Search for the cell housing the specified text and yield its (x, y) center coordinate. 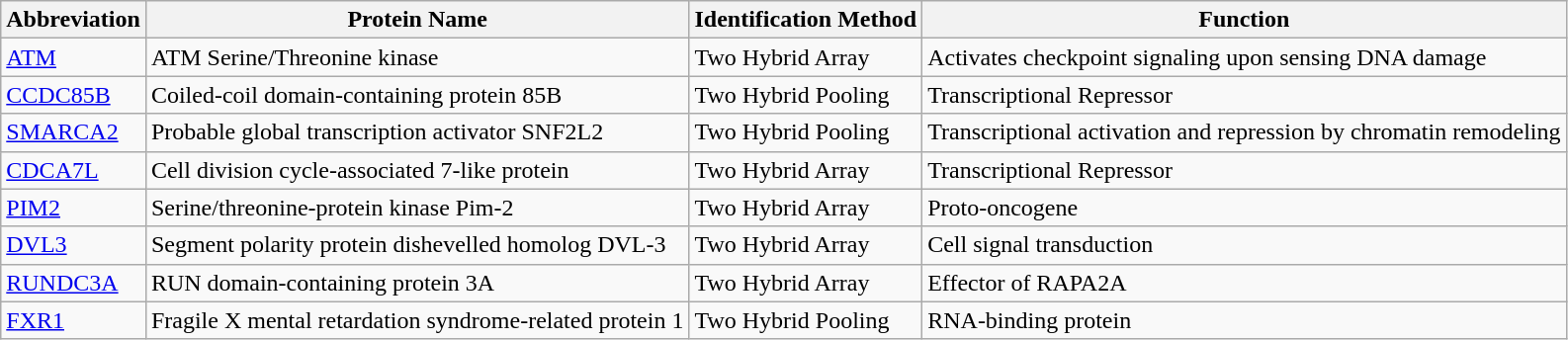
RUN domain-containing protein 3A (417, 283)
Fragile X mental retardation syndrome-related protein 1 (417, 320)
Function (1244, 20)
Transcriptional activation and repression by chromatin remodeling (1244, 132)
ATM Serine/Threonine kinase (417, 57)
Cell division cycle-associated 7-like protein (417, 170)
Cell signal transduction (1244, 245)
Identification Method (806, 20)
RUNDC3A (73, 283)
RNA-binding protein (1244, 320)
Protein Name (417, 20)
Probable global transcription activator SNF2L2 (417, 132)
ATM (73, 57)
Serine/threonine-protein kinase Pim-2 (417, 208)
Abbreviation (73, 20)
Coiled-coil domain-containing protein 85B (417, 95)
Effector of RAPA2A (1244, 283)
CDCA7L (73, 170)
Segment polarity protein dishevelled homolog DVL-3 (417, 245)
Proto-oncogene (1244, 208)
DVL3 (73, 245)
Activates checkpoint signaling upon sensing DNA damage (1244, 57)
PIM2 (73, 208)
CCDC85B (73, 95)
FXR1 (73, 320)
SMARCA2 (73, 132)
